Search for the cell housing the specified text and yield its (x, y) center coordinate. 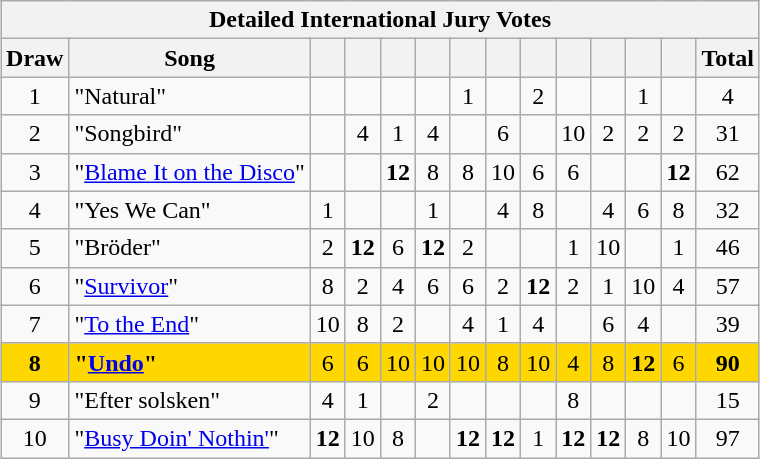
3 (35, 172)
Draw (35, 58)
"To the End" (190, 324)
90 (728, 362)
"Songbird" (190, 134)
"Natural" (190, 96)
7 (35, 324)
15 (728, 400)
"Bröder" (190, 248)
"Efter solsken" (190, 400)
62 (728, 172)
"Undo" (190, 362)
Song (190, 58)
"Survivor" (190, 286)
"Blame It on the Disco" (190, 172)
Detailed International Jury Votes (380, 20)
"Yes We Can" (190, 210)
5 (35, 248)
31 (728, 134)
39 (728, 324)
57 (728, 286)
46 (728, 248)
"Busy Doin' Nothin'" (190, 438)
9 (35, 400)
97 (728, 438)
Total (728, 58)
32 (728, 210)
